Extract the [x, y] coordinate from the center of the cell holding the provided text.  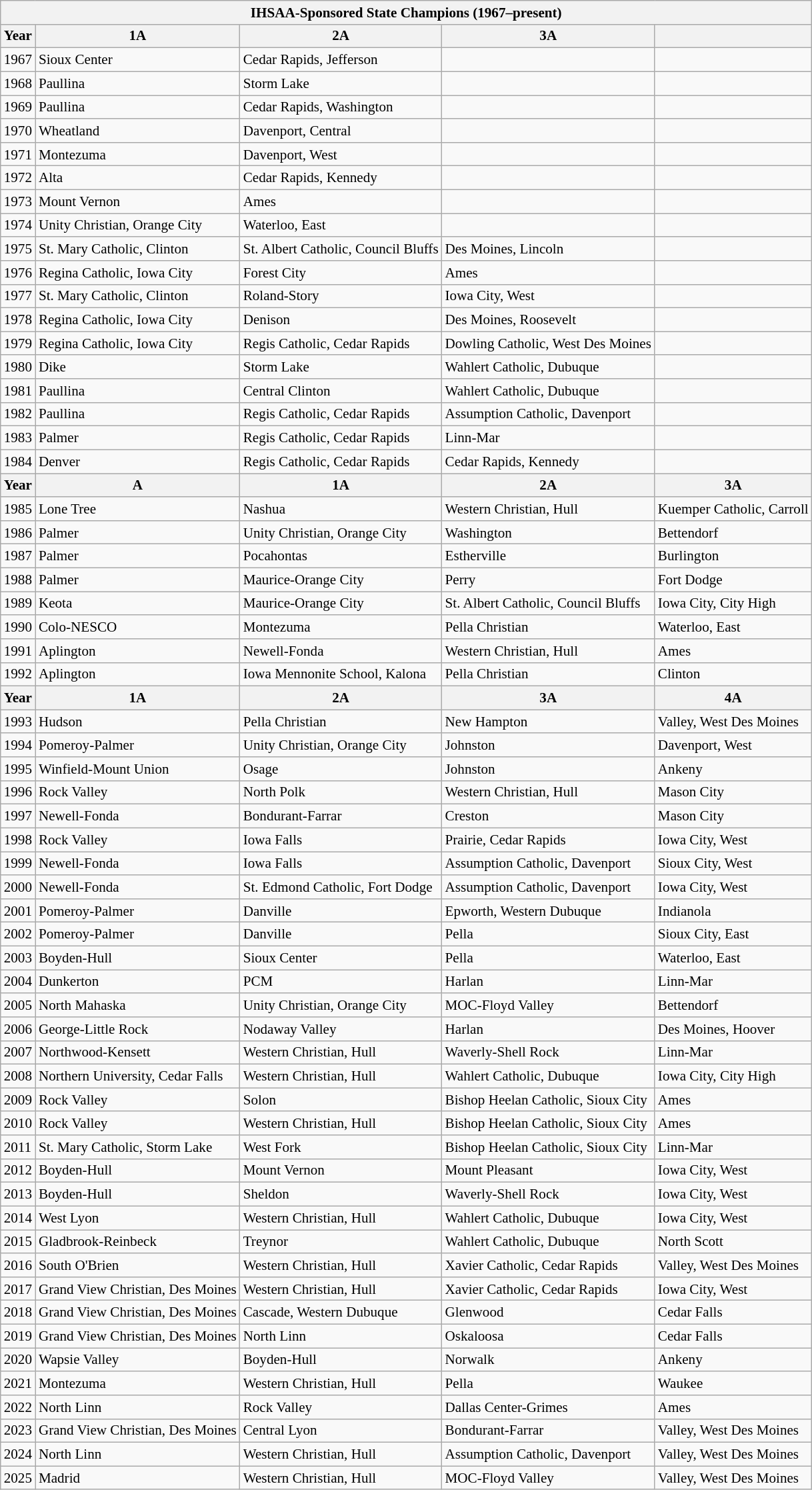
Washington [548, 532]
Denison [341, 320]
Glenwood [548, 1313]
Osage [341, 768]
2006 [18, 1028]
1999 [18, 863]
1973 [18, 201]
Forest City [341, 272]
Central Lyon [341, 1430]
1968 [18, 83]
1993 [18, 722]
2015 [18, 1242]
Des Moines, Lincoln [548, 248]
Wapsie Valley [137, 1359]
Perry [548, 579]
1972 [18, 177]
1983 [18, 438]
1979 [18, 343]
1986 [18, 532]
2003 [18, 958]
Cedar Rapids, Washington [341, 107]
1989 [18, 603]
Northern University, Cedar Falls [137, 1076]
IHSAA-Sponsored State Champions (1967–present) [407, 12]
Wheatland [137, 131]
Solon [341, 1099]
2011 [18, 1147]
1978 [18, 320]
1980 [18, 367]
2021 [18, 1383]
2001 [18, 910]
Creston [548, 816]
Des Moines, Hoover [733, 1028]
1974 [18, 225]
1994 [18, 744]
1984 [18, 462]
1991 [18, 651]
Hudson [137, 722]
Keota [137, 603]
2024 [18, 1454]
2009 [18, 1099]
Dallas Center-Grimes [548, 1407]
Kuemper Catholic, Carroll [733, 508]
North Scott [733, 1242]
Gladbrook-Reinbeck [137, 1242]
Prairie, Cedar Rapids [548, 839]
2018 [18, 1313]
Mount Pleasant [548, 1170]
A [137, 486]
1969 [18, 107]
1988 [18, 579]
2013 [18, 1194]
Clinton [733, 674]
St. Edmond Catholic, Fort Dodge [341, 887]
Fort Dodge [733, 579]
Central Clinton [341, 391]
Northwood-Kensett [137, 1052]
Cascade, Western Dubuque [341, 1313]
2008 [18, 1076]
Indianola [733, 910]
Dunkerton [137, 982]
Treynor [341, 1242]
1985 [18, 508]
1996 [18, 792]
Cedar Rapids, Jefferson [341, 60]
PCM [341, 982]
Denver [137, 462]
1970 [18, 131]
2023 [18, 1430]
1976 [18, 272]
Winfield-Mount Union [137, 768]
George-Little Rock [137, 1028]
2020 [18, 1359]
Estherville [548, 556]
New Hampton [548, 722]
Sioux City, East [733, 934]
Sheldon [341, 1194]
Dowling Catholic, West Des Moines [548, 343]
2004 [18, 982]
1998 [18, 839]
1967 [18, 60]
2022 [18, 1407]
2025 [18, 1478]
North Polk [341, 792]
Sioux City, West [733, 863]
1995 [18, 768]
1997 [18, 816]
Alta [137, 177]
1971 [18, 153]
St. Mary Catholic, Storm Lake [137, 1147]
Lone Tree [137, 508]
Waukee [733, 1383]
Nashua [341, 508]
Norwalk [548, 1359]
1992 [18, 674]
1990 [18, 627]
4A [733, 698]
West Lyon [137, 1218]
1987 [18, 556]
2010 [18, 1123]
Pocahontas [341, 556]
Nodaway Valley [341, 1028]
2012 [18, 1170]
2016 [18, 1265]
2007 [18, 1052]
2019 [18, 1335]
2005 [18, 1004]
Colo-NESCO [137, 627]
South O'Brien [137, 1265]
1977 [18, 296]
2000 [18, 887]
Davenport, Central [341, 131]
West Fork [341, 1147]
2014 [18, 1218]
Madrid [137, 1478]
Roland-Story [341, 296]
2002 [18, 934]
Des Moines, Roosevelt [548, 320]
Dike [137, 367]
Epworth, Western Dubuque [548, 910]
Iowa Mennonite School, Kalona [341, 674]
Burlington [733, 556]
North Mahaska [137, 1004]
1981 [18, 391]
1982 [18, 414]
1975 [18, 248]
2017 [18, 1289]
Oskaloosa [548, 1335]
